Output the (X, Y) coordinate of the center of the cell containing the given text.  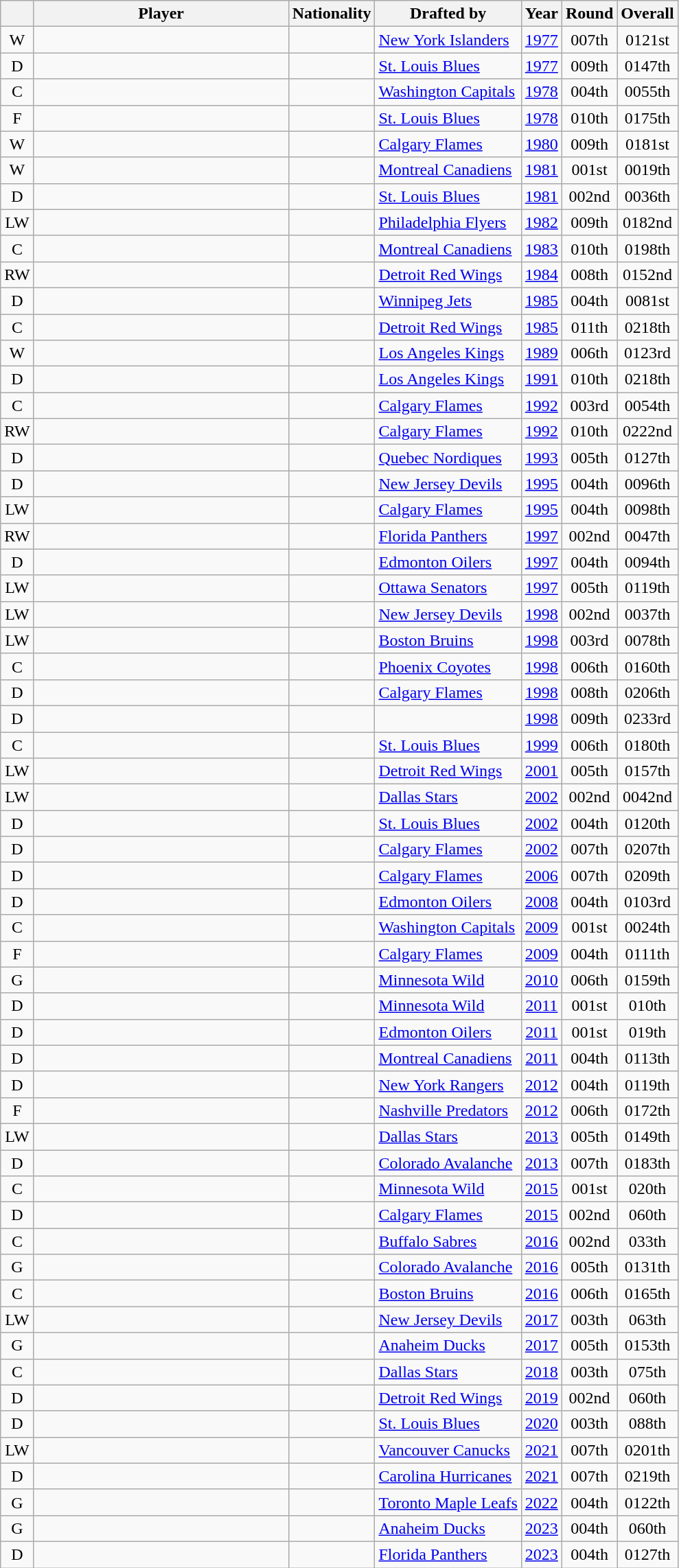
0201th (647, 1450)
Drafted by (448, 14)
019th (647, 1032)
Year (541, 14)
063th (647, 1320)
New York Islanders (448, 40)
Winnipeg Jets (448, 301)
0019th (647, 170)
0054th (647, 406)
0160th (647, 666)
0180th (647, 745)
0147th (647, 66)
0198th (647, 248)
2001 (541, 771)
0024th (647, 928)
0207th (647, 850)
0036th (647, 196)
0209th (647, 876)
Nashville Predators (448, 1110)
075th (647, 1372)
0047th (647, 536)
Phoenix Coyotes (448, 666)
0152nd (647, 274)
Player (161, 14)
0078th (647, 640)
New York Rangers (448, 1084)
0037th (647, 614)
0182nd (647, 222)
0172th (647, 1110)
Vancouver Canucks (448, 1450)
0222nd (647, 432)
0181st (647, 144)
Round (589, 14)
1991 (541, 379)
033th (647, 1241)
0159th (647, 980)
2006 (541, 876)
0122th (647, 1502)
0157th (647, 771)
0103rd (647, 902)
1980 (541, 144)
1984 (541, 274)
0219th (647, 1476)
Carolina Hurricanes (448, 1476)
1993 (541, 458)
011th (589, 327)
0131th (647, 1267)
2008 (541, 902)
Ottawa Senators (448, 588)
2019 (541, 1398)
Overall (647, 14)
2010 (541, 980)
Quebec Nordiques (448, 458)
0153th (647, 1346)
0123rd (647, 353)
0175th (647, 118)
0120th (647, 823)
0206th (647, 692)
1982 (541, 222)
0233rd (647, 718)
Buffalo Sabres (448, 1241)
1989 (541, 353)
2020 (541, 1424)
1983 (541, 248)
0055th (647, 92)
0042nd (647, 797)
Toronto Maple Leafs (448, 1502)
0111th (647, 954)
2018 (541, 1372)
0094th (647, 562)
0165th (647, 1294)
0081st (647, 301)
0149th (647, 1136)
0096th (647, 484)
2022 (541, 1502)
0183th (647, 1163)
Nationality (332, 14)
088th (647, 1424)
0113th (647, 1058)
Philadelphia Flyers (448, 222)
0121st (647, 40)
0098th (647, 510)
1999 (541, 745)
020th (647, 1189)
